Pinpoint the cell where the given text exists, returning its [x, y] midpoint coordinate. 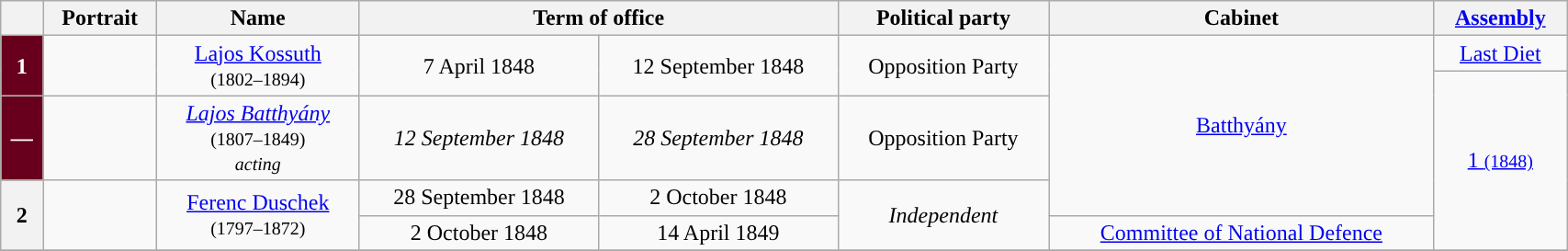
Last Diet [1501, 53]
Lajos Kossuth(1802–1894) [257, 66]
7 April 1848 [479, 66]
14 April 1849 [718, 233]
Portrait [99, 18]
— [22, 138]
Cabinet [1242, 18]
Political party [943, 18]
Assembly [1501, 18]
Lajos Batthyány(1807–1849)acting [257, 138]
Term of office [599, 18]
Batthyány [1242, 125]
1 (1848) [1501, 160]
1 [22, 66]
Committee of National Defence [1242, 233]
Name [257, 18]
Ferenc Duschek(1797–1872) [257, 215]
2 [22, 215]
Independent [943, 215]
